Extract the [x, y] coordinate from the center of the cell holding the provided text.  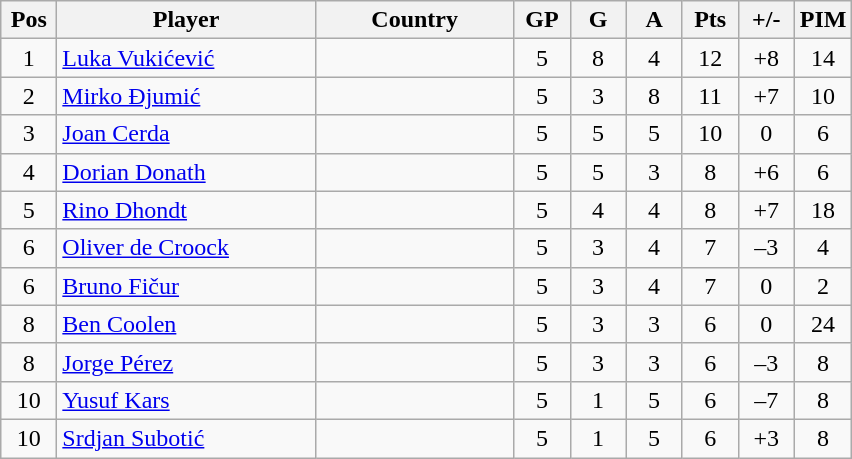
Srdjan Subotić [186, 438]
GP [542, 20]
Rino Dhondt [186, 210]
+6 [766, 172]
Bruno Fičur [186, 286]
G [598, 20]
12 [710, 58]
Player [186, 20]
Oliver de Croock [186, 248]
Mirko Đjumić [186, 96]
+3 [766, 438]
Dorian Donath [186, 172]
A [654, 20]
Country [414, 20]
Pos [29, 20]
Yusuf Kars [186, 400]
24 [823, 324]
11 [710, 96]
+8 [766, 58]
Ben Coolen [186, 324]
14 [823, 58]
Luka Vukićević [186, 58]
Joan Cerda [186, 134]
–7 [766, 400]
+/- [766, 20]
Jorge Pérez [186, 362]
Pts [710, 20]
18 [823, 210]
PIM [823, 20]
